Determine the (x, y) coordinate at the center of the cell enclosing the given text.  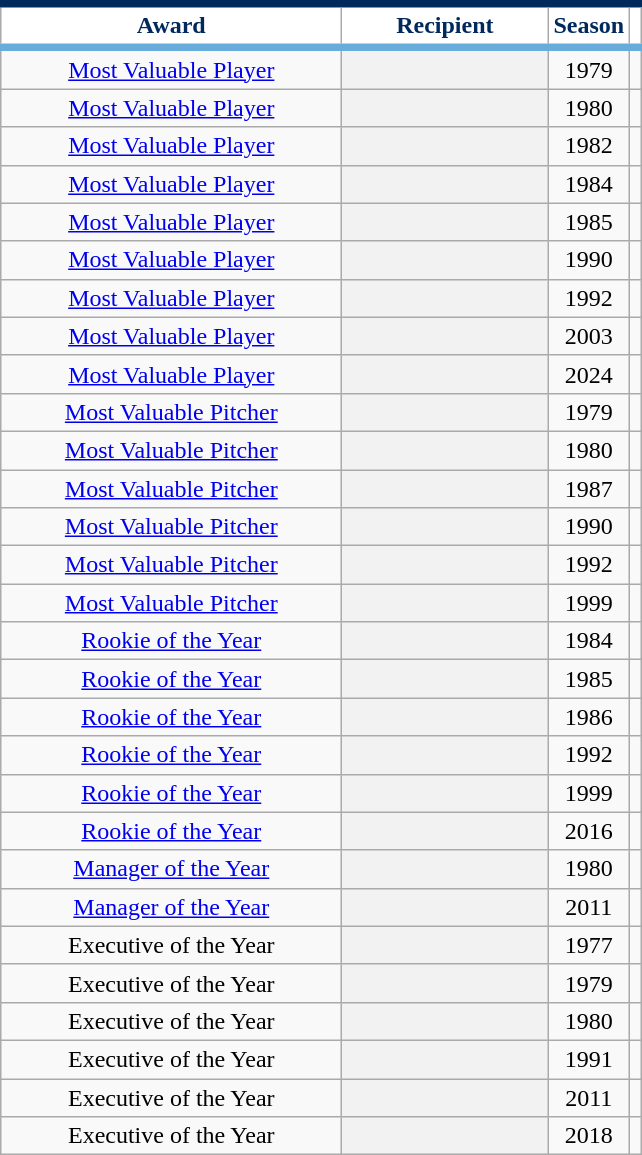
1982 (589, 146)
2018 (589, 1136)
1986 (589, 717)
Season (589, 26)
1987 (589, 489)
Award (172, 26)
1977 (589, 945)
1991 (589, 1059)
2024 (589, 374)
2003 (589, 336)
Recipient (445, 26)
2016 (589, 831)
